Return the [x, y] coordinate for the center point of the cell that contains the specified text.  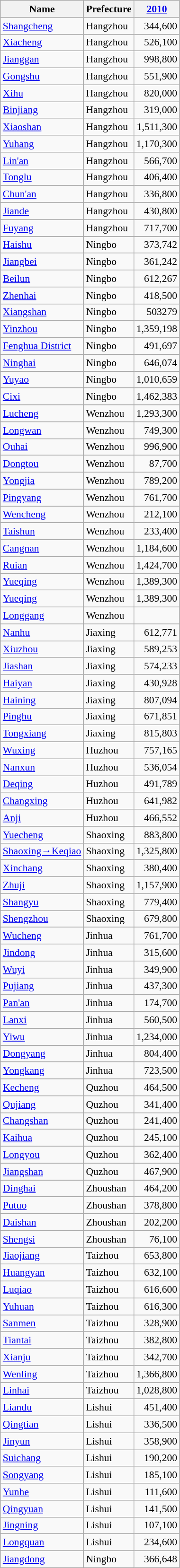
Pujiang [42, 986]
185,100 [157, 1475]
491,697 [157, 346]
Wucheng [42, 936]
234,600 [157, 1542]
Nanhu [42, 632]
212,100 [157, 515]
653,800 [157, 1256]
Cixi [42, 397]
Jiande [42, 211]
Yuhuan [42, 1306]
646,074 [157, 363]
Longquan [42, 1542]
87,700 [157, 464]
Fenghua District [42, 346]
574,233 [157, 666]
Dongyang [42, 1054]
Jindong [42, 953]
1,359,198 [157, 329]
341,400 [157, 1104]
589,253 [157, 649]
Yuecheng [42, 835]
Dinghai [42, 1189]
632,100 [157, 1273]
190,200 [157, 1458]
Ninghai [42, 363]
723,500 [157, 1071]
418,500 [157, 296]
Jinyun [42, 1441]
779,400 [157, 902]
Daishan [42, 1222]
560,500 [157, 1020]
241,400 [157, 1121]
820,000 [157, 93]
641,982 [157, 801]
996,900 [157, 447]
Zhuji [42, 885]
336,500 [157, 1425]
Qingtian [42, 1425]
717,700 [157, 228]
Pingyang [42, 498]
Tonglu [42, 177]
Haishu [42, 245]
319,000 [157, 110]
Huangyan [42, 1273]
Taishun [42, 532]
Xianju [42, 1357]
Haiyan [42, 683]
Suichang [42, 1458]
Lin'an [42, 161]
Liandu [42, 1408]
Longyou [42, 1155]
1,010,659 [157, 380]
Pan'an [42, 1003]
380,400 [157, 868]
804,400 [157, 1054]
566,700 [157, 161]
Tongxiang [42, 734]
815,803 [157, 734]
430,928 [157, 683]
Jianggan [42, 60]
Jiangshan [42, 1172]
Fuyang [42, 228]
Chun'an [42, 194]
Yinzhou [42, 329]
76,100 [157, 1239]
Wenling [42, 1374]
Lanxi [42, 1020]
Luqiao [42, 1290]
2010 [157, 9]
Ouhai [42, 447]
Shengzhou [42, 919]
Xiaoshan [42, 127]
536,054 [157, 767]
1,028,800 [157, 1391]
358,900 [157, 1441]
679,800 [157, 919]
Shengsi [42, 1239]
464,500 [157, 1087]
406,400 [157, 177]
526,100 [157, 43]
807,094 [157, 700]
Pinghu [42, 717]
Xinchang [42, 868]
503279 [157, 312]
Kaihua [42, 1138]
344,600 [157, 26]
1,511,300 [157, 127]
Dongtou [42, 464]
1,424,700 [157, 565]
Xiuzhou [42, 649]
315,600 [157, 953]
Name [42, 9]
Prefecture [108, 9]
1,234,000 [157, 1037]
467,900 [157, 1172]
Wuxing [42, 751]
Changshan [42, 1121]
Haining [42, 700]
Xihu [42, 93]
Shaoxing→Keqiao [42, 851]
616,600 [157, 1290]
Longwan [42, 430]
Binjiang [42, 110]
245,100 [157, 1138]
Gongshu [42, 77]
362,400 [157, 1155]
Cangnan [42, 548]
Yiwu [42, 1037]
Jiashan [42, 666]
Lucheng [42, 413]
Qingyuan [42, 1509]
174,700 [157, 1003]
Yongkang [42, 1071]
612,267 [157, 279]
378,800 [157, 1206]
141,500 [157, 1509]
749,300 [157, 430]
Jingning [42, 1525]
349,900 [157, 970]
Nanxun [42, 767]
Wencheng [42, 515]
1,293,300 [157, 413]
202,200 [157, 1222]
107,100 [157, 1525]
491,789 [157, 784]
Changxing [42, 801]
Jiangdong [42, 1559]
Shangyu [42, 902]
233,400 [157, 532]
757,165 [157, 751]
1,366,800 [157, 1374]
Qujiang [42, 1104]
Jiangbei [42, 262]
1,462,383 [157, 397]
Songyang [42, 1475]
Putuo [42, 1206]
998,800 [157, 60]
451,400 [157, 1408]
Yunhe [42, 1492]
Xiangshan [42, 312]
Tiantai [42, 1340]
361,242 [157, 262]
Zhenhai [42, 296]
Longgang [42, 616]
Wuyi [42, 970]
Ruian [42, 565]
Xiacheng [42, 43]
616,300 [157, 1306]
1,157,900 [157, 885]
328,900 [157, 1323]
671,851 [157, 717]
336,800 [157, 194]
Yuhang [42, 144]
883,800 [157, 835]
111,600 [157, 1492]
Yongjia [42, 481]
Shangcheng [42, 26]
1,170,300 [157, 144]
342,700 [157, 1357]
612,771 [157, 632]
1,184,600 [157, 548]
437,300 [157, 986]
464,200 [157, 1189]
Linhai [42, 1391]
466,552 [157, 818]
Sanmen [42, 1323]
366,648 [157, 1559]
Jiaojiang [42, 1256]
551,900 [157, 77]
Beilun [42, 279]
Kecheng [42, 1087]
373,742 [157, 245]
430,800 [157, 211]
Yuyao [42, 380]
1,325,800 [157, 851]
Deqing [42, 784]
Anji [42, 818]
789,200 [157, 481]
382,800 [157, 1340]
